Find where the given text appears and provide that cell's center as [x, y] coordinate. 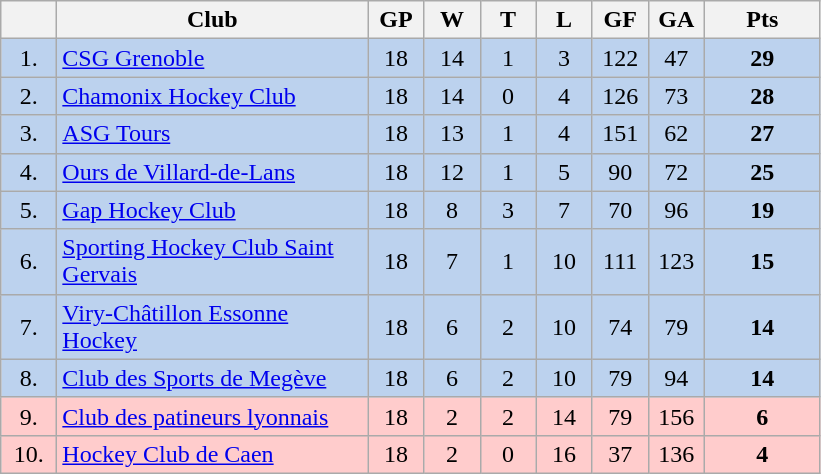
12 [452, 172]
T [508, 20]
8. [29, 378]
10. [29, 454]
73 [676, 96]
W [452, 20]
GA [676, 20]
94 [676, 378]
Viry-Châtillon Essonne Hockey‎ [212, 326]
Gap Hockey Club [212, 210]
27 [762, 134]
GF [620, 20]
96 [676, 210]
2. [29, 96]
L [564, 20]
111 [620, 262]
28 [762, 96]
29 [762, 58]
72 [676, 172]
13 [452, 134]
Club [212, 20]
Club des patineurs lyonnais [212, 416]
16 [564, 454]
37 [620, 454]
70 [620, 210]
Club des Sports de Megève [212, 378]
5 [564, 172]
62 [676, 134]
4. [29, 172]
19 [762, 210]
3. [29, 134]
126 [620, 96]
123 [676, 262]
GP [396, 20]
7. [29, 326]
6. [29, 262]
47 [676, 58]
15 [762, 262]
1. [29, 58]
122 [620, 58]
Hockey Club de Caen [212, 454]
5. [29, 210]
Sporting Hockey Club Saint Gervais [212, 262]
25 [762, 172]
90 [620, 172]
156 [676, 416]
Ours de Villard-de-Lans [212, 172]
136 [676, 454]
CSG Grenoble [212, 58]
Pts [762, 20]
9. [29, 416]
151 [620, 134]
Chamonix Hockey Club [212, 96]
8 [452, 210]
74 [620, 326]
ASG Tours [212, 134]
